Identify which cell holds the provided text, then report its [X, Y] central coordinate. 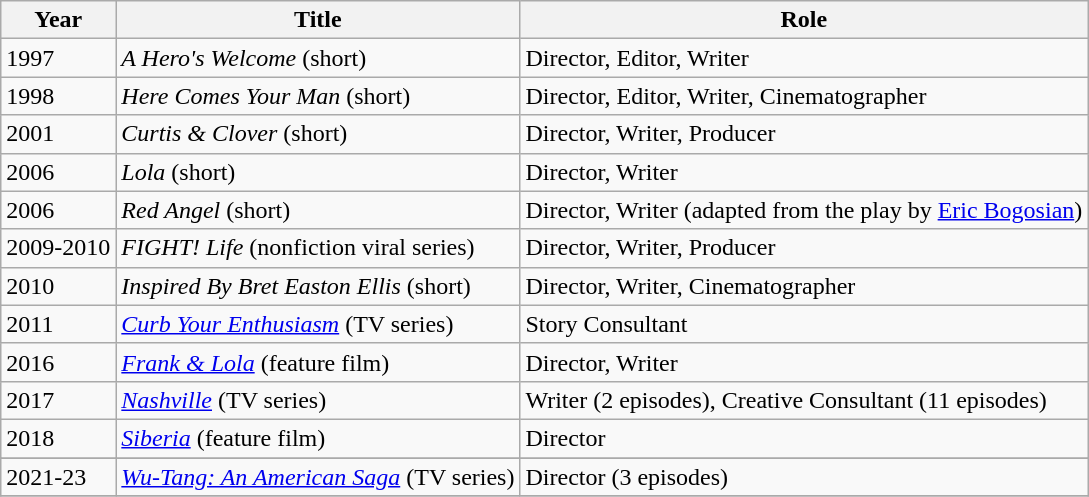
Director, Editor, Writer [804, 58]
Lola (short) [318, 172]
1998 [58, 96]
Director (3 episodes) [804, 477]
Year [58, 20]
Frank & Lola (feature film) [318, 362]
Director [804, 438]
Title [318, 20]
Curb Your Enthusiasm (TV series) [318, 324]
2009-2010 [58, 248]
Siberia (feature film) [318, 438]
Director, Writer (adapted from the play by Eric Bogosian) [804, 210]
Director, Editor, Writer, Cinematographer [804, 96]
Story Consultant [804, 324]
2011 [58, 324]
Role [804, 20]
A Hero's Welcome (short) [318, 58]
Director, Writer, Cinematographer [804, 286]
2017 [58, 400]
Writer (2 episodes), Creative Consultant (11 episodes) [804, 400]
Here Comes Your Man (short) [318, 96]
1997 [58, 58]
Wu-Tang: An American Saga (TV series) [318, 477]
Nashville (TV series) [318, 400]
2021-23 [58, 477]
Red Angel (short) [318, 210]
Curtis & Clover (short) [318, 134]
Inspired By Bret Easton Ellis (short) [318, 286]
2016 [58, 362]
FIGHT! Life (nonfiction viral series) [318, 248]
2001 [58, 134]
2018 [58, 438]
2010 [58, 286]
